For the text-containing cell, return its midpoint in (x, y) coordinate format. 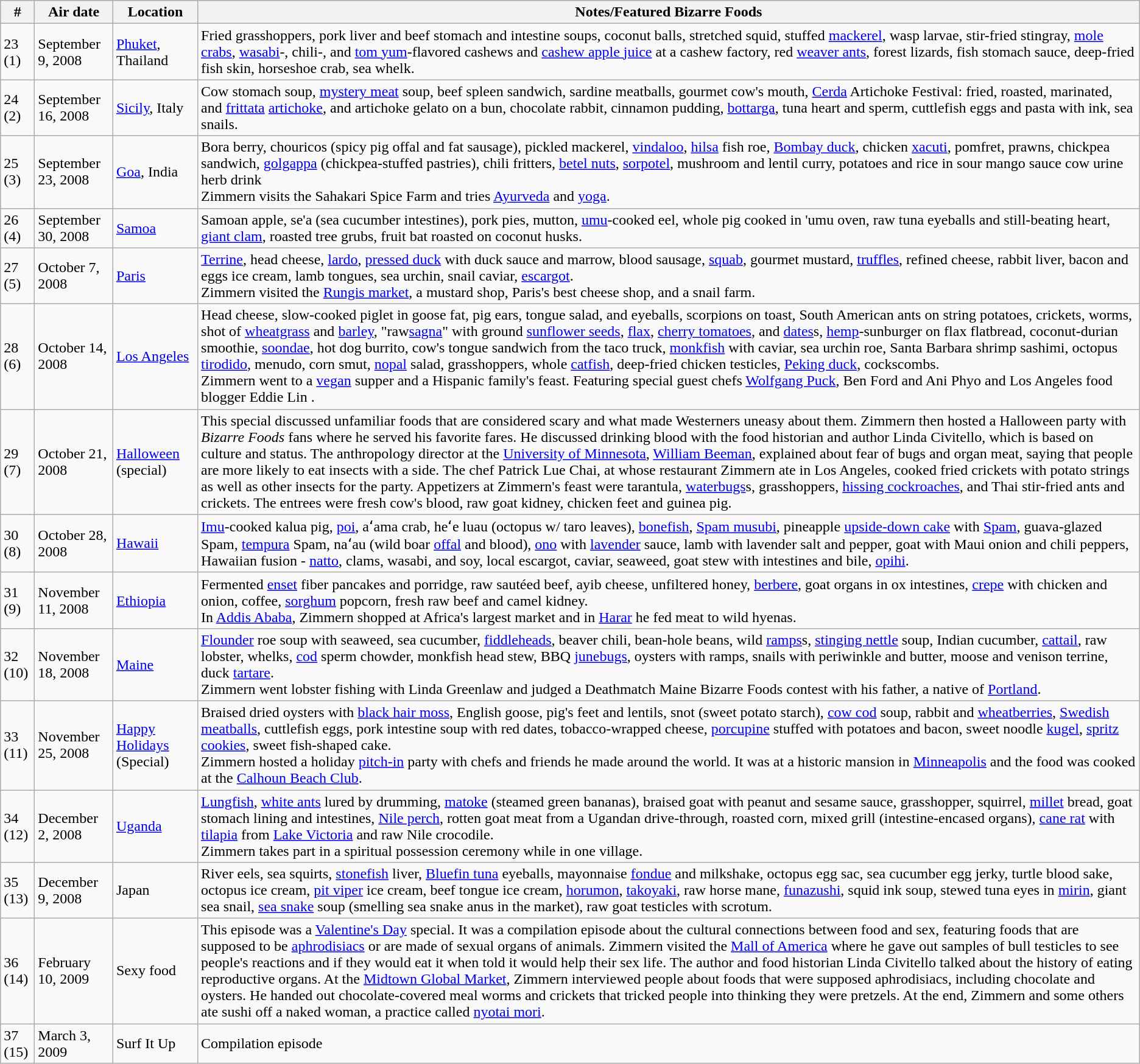
26 (4) (18, 228)
Air date (74, 12)
33 (11) (18, 745)
35 (13) (18, 891)
September 16, 2008 (74, 108)
Location (155, 12)
December 2, 2008 (74, 827)
Surf It Up (155, 1043)
Ethiopia (155, 600)
Paris (155, 276)
Maine (155, 665)
Uganda (155, 827)
37 (15) (18, 1043)
November 25, 2008 (74, 745)
31 (9) (18, 600)
September 23, 2008 (74, 172)
February 10, 2009 (74, 971)
34 (12) (18, 827)
September 9, 2008 (74, 52)
23 (1) (18, 52)
Phuket, Thailand (155, 52)
Notes/Featured Bizarre Foods (669, 12)
27 (5) (18, 276)
October 14, 2008 (74, 357)
36 (14) (18, 971)
Goa, India (155, 172)
29 (7) (18, 461)
Japan (155, 891)
24 (2) (18, 108)
Sicily, Italy (155, 108)
March 3, 2009 (74, 1043)
25 (3) (18, 172)
32 (10) (18, 665)
Samoa (155, 228)
October 21, 2008 (74, 461)
November 18, 2008 (74, 665)
Los Angeles (155, 357)
Halloween (special) (155, 461)
28 (6) (18, 357)
December 9, 2008 (74, 891)
30 (8) (18, 543)
Happy Holidays (Special) (155, 745)
October 28, 2008 (74, 543)
October 7, 2008 (74, 276)
Sexy food (155, 971)
# (18, 12)
November 11, 2008 (74, 600)
Compilation episode (669, 1043)
September 30, 2008 (74, 228)
Hawaii (155, 543)
